From the cell containing the given text, extract its center point as [X, Y] coordinate. 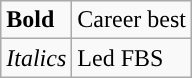
Career best [132, 20]
Led FBS [132, 58]
Bold [36, 20]
Italics [36, 58]
